Return the (x, y) coordinate for the center point of the cell that contains the specified text.  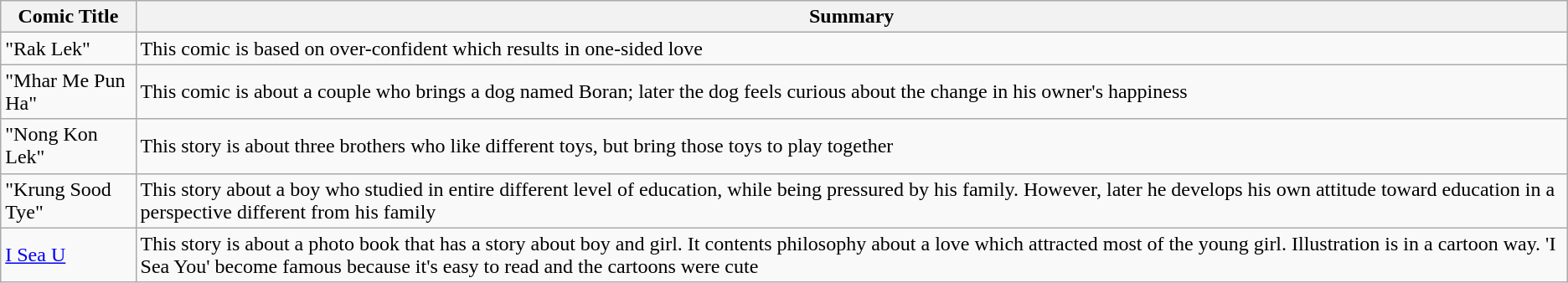
I Sea U (69, 255)
"Nong Kon Lek" (69, 146)
Comic Title (69, 17)
This story is about three brothers who like different toys, but bring those toys to play together (851, 146)
"Rak Lek" (69, 49)
"Mhar Me Pun Ha" (69, 92)
Summary (851, 17)
"Krung Sood Tye" (69, 201)
This comic is about a couple who brings a dog named Boran; later the dog feels curious about the change in his owner's happiness (851, 92)
This comic is based on over-confident which results in one-sided love (851, 49)
